Provide the (x, y) coordinate of the cell's center where the given text is located.  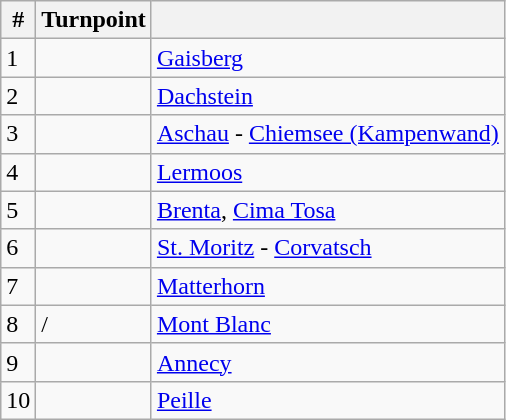
7 (18, 286)
8 (18, 324)
Mont Blanc (328, 324)
Gaisberg (328, 58)
2 (18, 96)
/ (94, 324)
9 (18, 362)
10 (18, 400)
# (18, 20)
1 (18, 58)
Peille (328, 400)
Matterhorn (328, 286)
Lermoos (328, 172)
4 (18, 172)
Aschau - Chiemsee (Kampenwand) (328, 134)
Annecy (328, 362)
3 (18, 134)
Dachstein (328, 96)
6 (18, 248)
St. Moritz - Corvatsch (328, 248)
Turnpoint (94, 20)
5 (18, 210)
Brenta, Cima Tosa (328, 210)
